Pinpoint the cell where the given text exists, returning its (X, Y) midpoint coordinate. 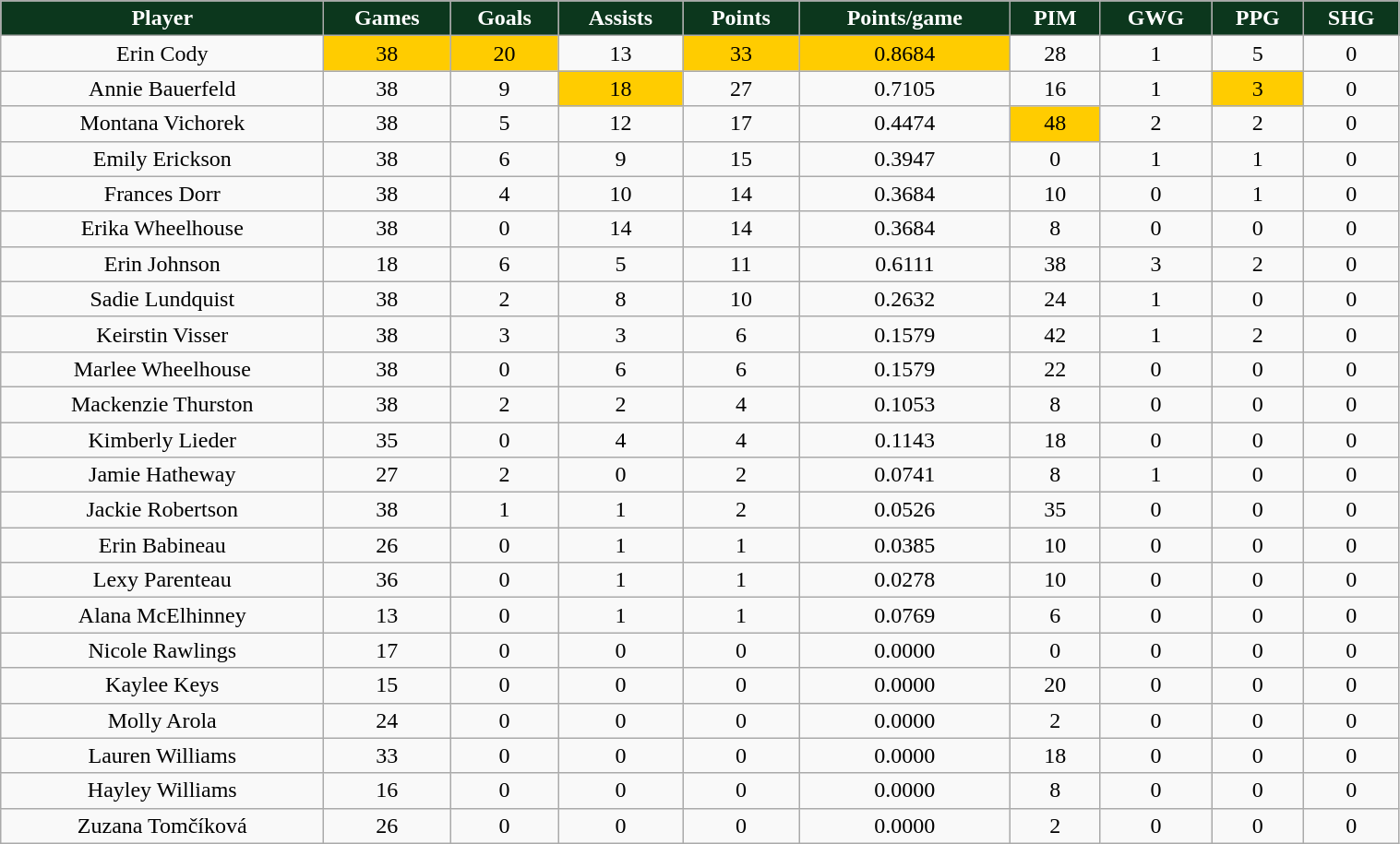
0.6111 (904, 264)
Erin Cody (162, 53)
0.0741 (904, 475)
0.7105 (904, 89)
Keirstin Visser (162, 334)
11 (741, 264)
PIM (1056, 18)
Montana Vichorek (162, 124)
0.0769 (904, 615)
Goals (504, 18)
Sadie Lundquist (162, 299)
Jackie Robertson (162, 510)
0.3947 (904, 159)
Erin Johnson (162, 264)
GWG (1156, 18)
0.0278 (904, 580)
SHG (1351, 18)
Molly Arola (162, 720)
PPG (1257, 18)
Lauren Williams (162, 755)
Games (388, 18)
42 (1056, 334)
0.2632 (904, 299)
Nicole Rawlings (162, 650)
Mackenzie Thurston (162, 404)
28 (1056, 53)
12 (620, 124)
Kimberly Lieder (162, 440)
Erika Wheelhouse (162, 229)
Points (741, 18)
Hayley Williams (162, 791)
Lexy Parenteau (162, 580)
0.1053 (904, 404)
36 (388, 580)
Marlee Wheelhouse (162, 369)
Assists (620, 18)
0.0526 (904, 510)
Zuzana Tomčíková (162, 826)
Points/game (904, 18)
Frances Dorr (162, 194)
Emily Erickson (162, 159)
0.8684 (904, 53)
Jamie Hatheway (162, 475)
0.4474 (904, 124)
Player (162, 18)
0.0385 (904, 545)
0.1143 (904, 440)
Kaylee Keys (162, 685)
22 (1056, 369)
Erin Babineau (162, 545)
Annie Bauerfeld (162, 89)
48 (1056, 124)
Alana McElhinney (162, 615)
